Locate the cell with the specified text and output its [X, Y] center coordinate. 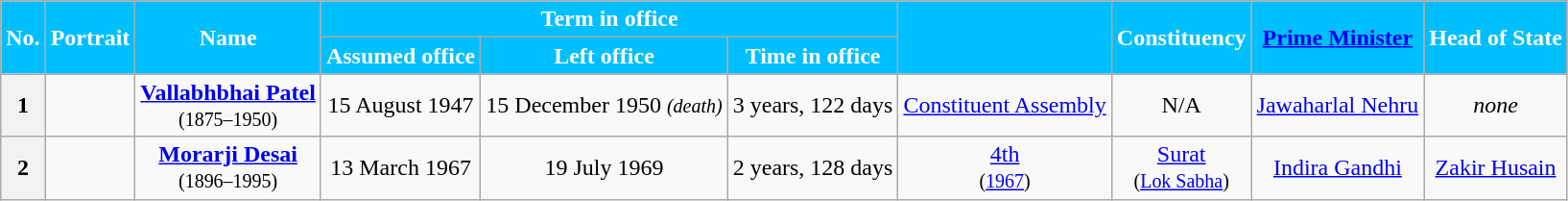
Left office [605, 56]
3 years, 122 days [813, 106]
Assumed office [400, 56]
Name [228, 38]
Morarji Desai(1896–1995) [228, 167]
4th(1967) [1005, 167]
Portrait [90, 38]
No. [23, 38]
Term in office [609, 19]
Prime Minister [1338, 38]
2 years, 128 days [813, 167]
Indira Gandhi [1338, 167]
Vallabhbhai Patel(1875–1950) [228, 106]
Surat(Lok Sabha) [1181, 167]
1 [23, 106]
Zakir Husain [1496, 167]
Head of State [1496, 38]
2 [23, 167]
Jawaharlal Nehru [1338, 106]
none [1496, 106]
Constituent Assembly [1005, 106]
Constituency [1181, 38]
19 July 1969 [605, 167]
15 December 1950 (death) [605, 106]
15 August 1947 [400, 106]
Time in office [813, 56]
N/A [1181, 106]
13 March 1967 [400, 167]
